Return (x, y) of the center of cell containing provided text 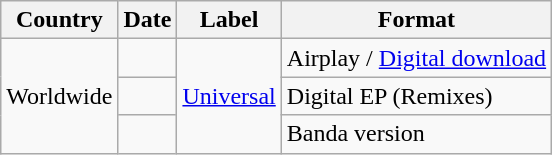
Airplay / Digital download (416, 58)
Country (60, 20)
Banda version (416, 134)
Digital EP (Remixes) (416, 96)
Worldwide (60, 96)
Date (148, 20)
Universal (229, 96)
Label (229, 20)
Format (416, 20)
